Determine the (X, Y) coordinate at the center of the cell enclosing the given text.  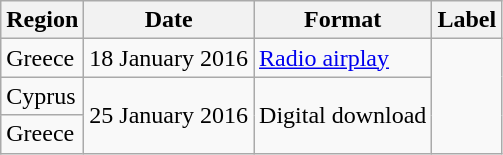
Digital download (343, 115)
Region (42, 20)
Radio airplay (343, 58)
Cyprus (42, 96)
18 January 2016 (169, 58)
Label (467, 20)
Date (169, 20)
Format (343, 20)
25 January 2016 (169, 115)
